Identify which cell holds the provided text, then report its [X, Y] central coordinate. 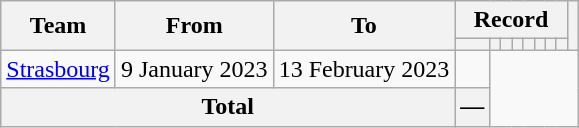
Team [58, 26]
Strasbourg [58, 69]
Record [511, 20]
13 February 2023 [364, 69]
To [364, 26]
— [472, 107]
9 January 2023 [194, 69]
From [194, 26]
Total [228, 107]
